Provide the (X, Y) coordinate of the cell's center where the given text is located.  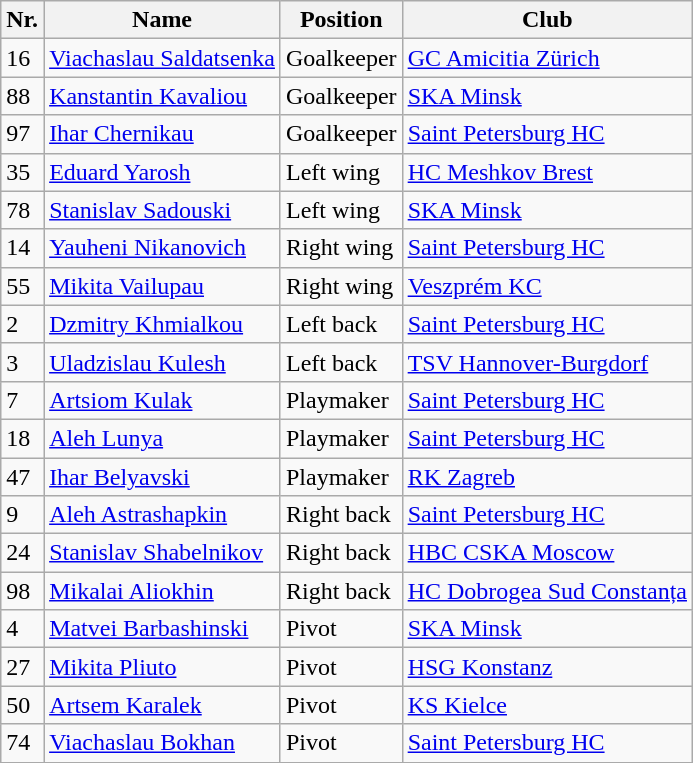
88 (22, 96)
Matvei Barbashinski (162, 629)
47 (22, 477)
HSG Konstanz (547, 667)
Kanstantin Kavaliou (162, 96)
4 (22, 629)
55 (22, 286)
98 (22, 591)
Ihar Belyavski (162, 477)
Nr. (22, 20)
16 (22, 58)
Ihar Chernikau (162, 134)
74 (22, 743)
Mikita Pliuto (162, 667)
Artsem Karalek (162, 705)
Stanislav Shabelnikov (162, 553)
Stanislav Sadouski (162, 210)
HC Meshkov Brest (547, 172)
GC Amicitia Zürich (547, 58)
50 (22, 705)
Viachaslau Bokhan (162, 743)
3 (22, 362)
14 (22, 248)
Club (547, 20)
Aleh Lunya (162, 438)
24 (22, 553)
9 (22, 515)
KS Kielce (547, 705)
Name (162, 20)
Uladzislau Kulesh (162, 362)
Position (341, 20)
HC Dobrogea Sud Constanța (547, 591)
Artsiom Kulak (162, 400)
Yauheni Nikanovich (162, 248)
TSV Hannover-Burgdorf (547, 362)
Veszprém KC (547, 286)
Mikita Vailupau (162, 286)
Viachaslau Saldatsenka (162, 58)
27 (22, 667)
35 (22, 172)
RK Zagreb (547, 477)
18 (22, 438)
HBC CSKA Moscow (547, 553)
Eduard Yarosh (162, 172)
7 (22, 400)
78 (22, 210)
Dzmitry Khmialkou (162, 324)
2 (22, 324)
Mikalai Aliokhin (162, 591)
97 (22, 134)
Aleh Astrashapkin (162, 515)
